Detect which cell encompasses the target text, then output its (x, y) center coordinate. 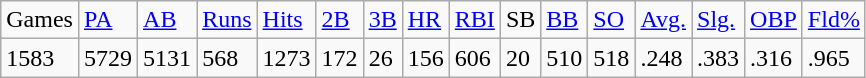
Games (40, 20)
SB (520, 20)
1583 (40, 58)
RBI (474, 20)
Fld% (834, 20)
2B (340, 20)
Avg. (664, 20)
156 (426, 58)
606 (474, 58)
.248 (664, 58)
OBP (774, 20)
AB (168, 20)
.965 (834, 58)
Slg. (718, 20)
3B (382, 20)
BB (564, 20)
.316 (774, 58)
1273 (286, 58)
26 (382, 58)
568 (227, 58)
HR (426, 20)
20 (520, 58)
5131 (168, 58)
.383 (718, 58)
Hits (286, 20)
5729 (108, 58)
172 (340, 58)
518 (612, 58)
PA (108, 20)
510 (564, 58)
SO (612, 20)
Runs (227, 20)
